Output the (x, y) coordinate of the center of the cell containing the given text.  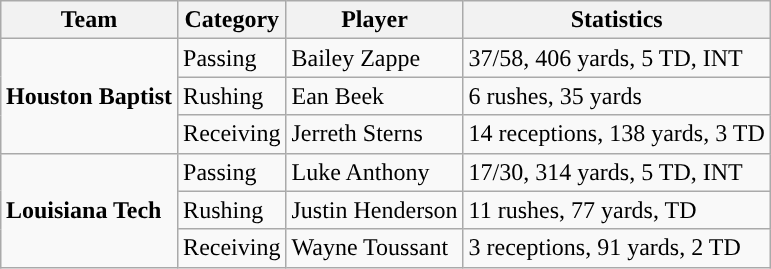
Justin Henderson (374, 210)
Statistics (616, 20)
Jerreth Sterns (374, 134)
Houston Baptist (88, 96)
11 rushes, 77 yards, TD (616, 210)
14 receptions, 138 yards, 3 TD (616, 134)
Luke Anthony (374, 172)
37/58, 406 yards, 5 TD, INT (616, 58)
17/30, 314 yards, 5 TD, INT (616, 172)
Wayne Toussant (374, 248)
Team (88, 20)
Player (374, 20)
Louisiana Tech (88, 210)
Bailey Zappe (374, 58)
6 rushes, 35 yards (616, 96)
Category (232, 20)
3 receptions, 91 yards, 2 TD (616, 248)
Ean Beek (374, 96)
